Locate the cell with the specified text and output its (x, y) center coordinate. 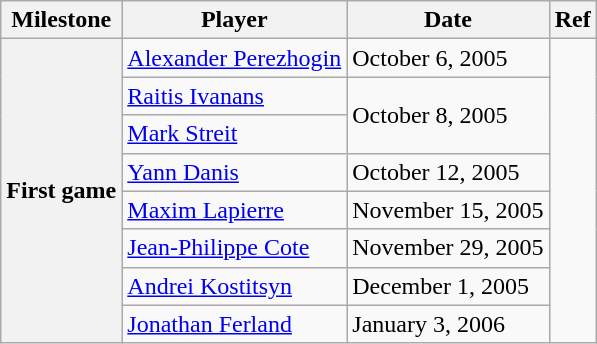
Mark Streit (234, 134)
January 3, 2006 (448, 324)
November 29, 2005 (448, 248)
Player (234, 20)
Raitis Ivanans (234, 96)
First game (62, 191)
Andrei Kostitsyn (234, 286)
Ref (572, 20)
Milestone (62, 20)
October 8, 2005 (448, 115)
Date (448, 20)
October 12, 2005 (448, 172)
Jean-Philippe Cote (234, 248)
December 1, 2005 (448, 286)
October 6, 2005 (448, 58)
Jonathan Ferland (234, 324)
Yann Danis (234, 172)
Alexander Perezhogin (234, 58)
November 15, 2005 (448, 210)
Maxim Lapierre (234, 210)
